Return [X, Y] of the center of cell containing provided text 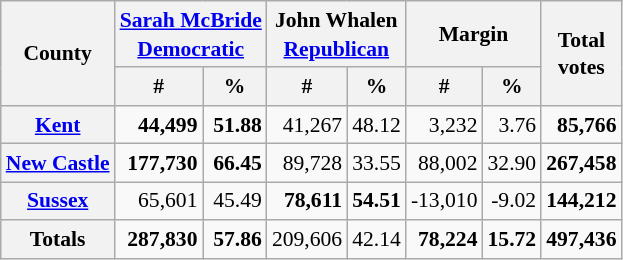
177,730 [159, 163]
89,728 [307, 163]
-13,010 [444, 201]
Kent [58, 125]
57.86 [234, 239]
209,606 [307, 239]
51.88 [234, 125]
33.55 [376, 163]
85,766 [581, 125]
Totals [58, 239]
66.45 [234, 163]
-9.02 [512, 201]
15.72 [512, 239]
32.90 [512, 163]
287,830 [159, 239]
65,601 [159, 201]
497,436 [581, 239]
78,224 [444, 239]
New Castle [58, 163]
Sarah McBrideDemocratic [191, 34]
144,212 [581, 201]
45.49 [234, 201]
42.14 [376, 239]
54.51 [376, 201]
41,267 [307, 125]
44,499 [159, 125]
267,458 [581, 163]
88,002 [444, 163]
3,232 [444, 125]
78,611 [307, 201]
Sussex [58, 201]
3.76 [512, 125]
County [58, 53]
Totalvotes [581, 53]
John WhalenRepublican [336, 34]
Margin [474, 34]
48.12 [376, 125]
